Find where the given text appears and provide that cell's center as (X, Y) coordinate. 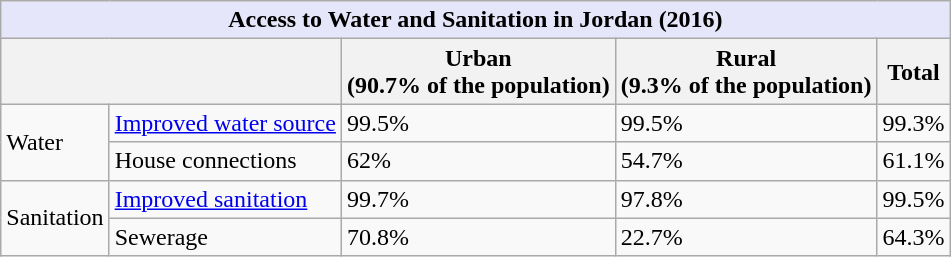
97.8% (746, 199)
61.1% (914, 161)
Total (914, 72)
64.3% (914, 237)
22.7% (746, 237)
Urban(90.7% of the population) (478, 72)
Improved sanitation (225, 199)
House connections (225, 161)
Sewerage (225, 237)
62% (478, 161)
Rural(9.3% of the population) (746, 72)
Access to Water and Sanitation in Jordan (2016) (476, 20)
Improved water source (225, 123)
Water (55, 142)
99.7% (478, 199)
54.7% (746, 161)
Sanitation (55, 218)
70.8% (478, 237)
99.3% (914, 123)
